Locate the cell with the specified text and output its (X, Y) center coordinate. 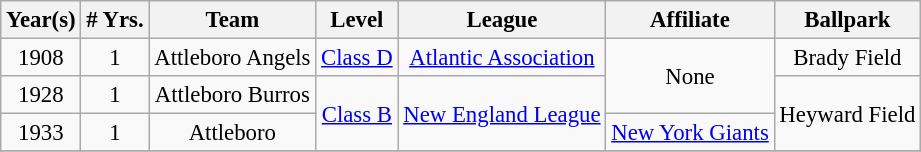
1933 (41, 133)
Brady Field (848, 58)
New York Giants (690, 133)
Ballpark (848, 20)
Attleboro (232, 133)
Team (232, 20)
Class B (357, 114)
Year(s) (41, 20)
Affiliate (690, 20)
Level (357, 20)
# Yrs. (115, 20)
1928 (41, 95)
Atlantic Association (502, 58)
Heyward Field (848, 114)
1908 (41, 58)
Attleboro Angels (232, 58)
None (690, 76)
New England League (502, 114)
Class D (357, 58)
League (502, 20)
Attleboro Burros (232, 95)
